Return (X, Y) of the center of cell containing provided text 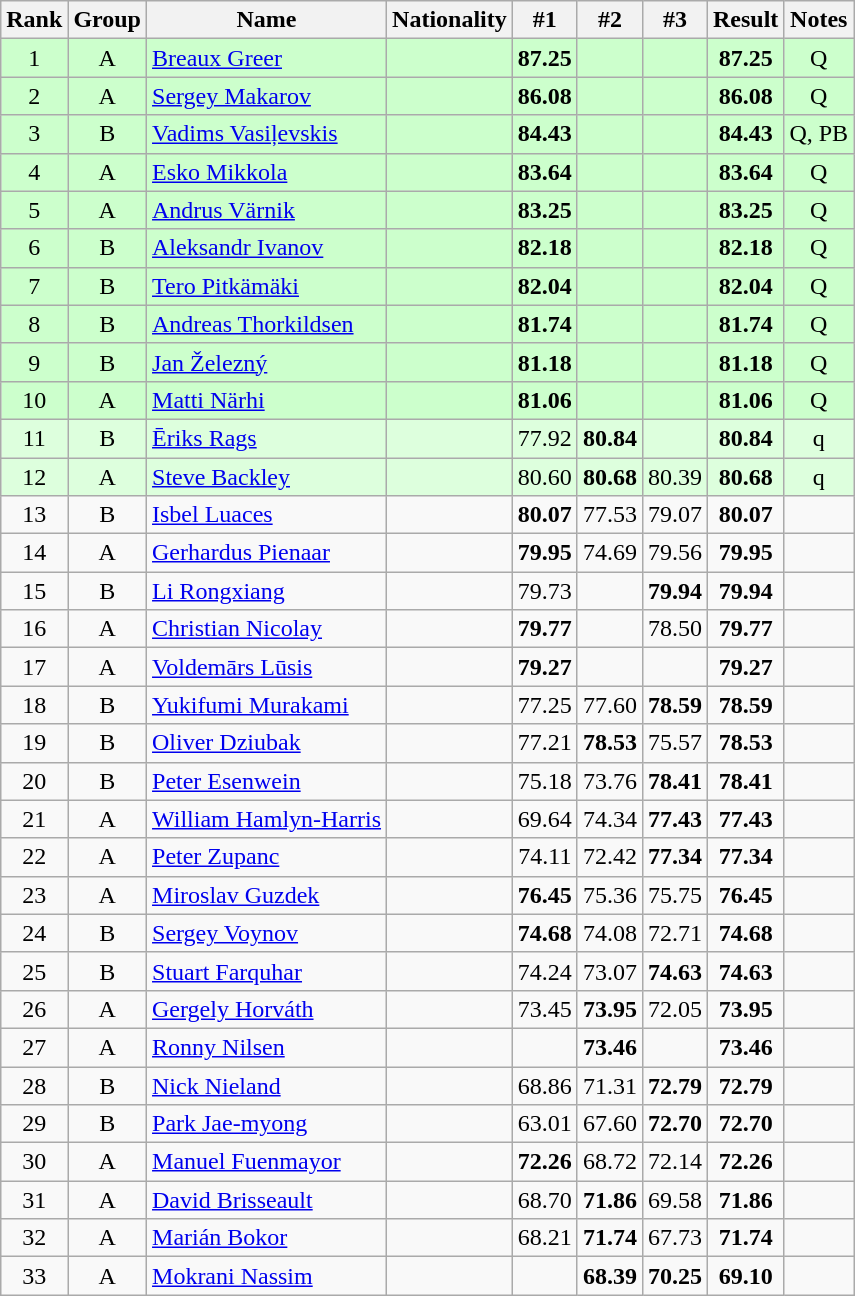
68.21 (544, 1238)
Group (108, 20)
Peter Esenwein (267, 781)
77.60 (610, 705)
9 (34, 362)
Ēriks Rags (267, 438)
29 (34, 1124)
24 (34, 933)
31 (34, 1200)
79.56 (674, 553)
Andrus Värnik (267, 210)
Gergely Horváth (267, 1009)
Li Rongxiang (267, 591)
Marián Bokor (267, 1238)
14 (34, 553)
2 (34, 96)
79.07 (674, 515)
13 (34, 515)
#1 (544, 20)
80.60 (544, 477)
74.69 (610, 553)
Q, PB (819, 134)
69.58 (674, 1200)
74.24 (544, 971)
74.08 (610, 933)
75.57 (674, 743)
William Hamlyn-Harris (267, 819)
77.92 (544, 438)
Manuel Fuenmayor (267, 1162)
73.76 (610, 781)
Oliver Dziubak (267, 743)
68.72 (610, 1162)
68.70 (544, 1200)
3 (34, 134)
20 (34, 781)
Andreas Thorkildsen (267, 324)
72.05 (674, 1009)
Name (267, 20)
11 (34, 438)
77.53 (610, 515)
5 (34, 210)
Sergey Makarov (267, 96)
77.21 (544, 743)
78.50 (674, 629)
32 (34, 1238)
Breaux Greer (267, 58)
72.14 (674, 1162)
16 (34, 629)
15 (34, 591)
Rank (34, 20)
28 (34, 1085)
10 (34, 400)
26 (34, 1009)
Nationality (450, 20)
Stuart Farquhar (267, 971)
6 (34, 248)
22 (34, 857)
30 (34, 1162)
1 (34, 58)
68.86 (544, 1085)
80.39 (674, 477)
75.36 (610, 895)
Park Jae-myong (267, 1124)
Yukifumi Murakami (267, 705)
David Brisseault (267, 1200)
Notes (819, 20)
72.42 (610, 857)
12 (34, 477)
Steve Backley (267, 477)
63.01 (544, 1124)
69.64 (544, 819)
77.25 (544, 705)
Matti Närhi (267, 400)
Christian Nicolay (267, 629)
73.45 (544, 1009)
75.18 (544, 781)
Peter Zupanc (267, 857)
Nick Nieland (267, 1085)
72.71 (674, 933)
Miroslav Guzdek (267, 895)
74.34 (610, 819)
73.07 (610, 971)
71.31 (610, 1085)
27 (34, 1047)
Result (745, 20)
67.73 (674, 1238)
Esko Mikkola (267, 172)
68.39 (610, 1276)
4 (34, 172)
Gerhardus Pienaar (267, 553)
7 (34, 286)
Mokrani Nassim (267, 1276)
8 (34, 324)
69.10 (745, 1276)
Ronny Nilsen (267, 1047)
Sergey Voynov (267, 933)
Isbel Luaces (267, 515)
Tero Pitkämäki (267, 286)
25 (34, 971)
33 (34, 1276)
23 (34, 895)
21 (34, 819)
17 (34, 667)
70.25 (674, 1276)
#2 (610, 20)
Aleksandr Ivanov (267, 248)
Vadims Vasiļevskis (267, 134)
18 (34, 705)
75.75 (674, 895)
19 (34, 743)
74.11 (544, 857)
#3 (674, 20)
Jan Železný (267, 362)
79.73 (544, 591)
67.60 (610, 1124)
Voldemārs Lūsis (267, 667)
